Capture the cell that displays the provided text and extract its [X, Y] central coordinate. 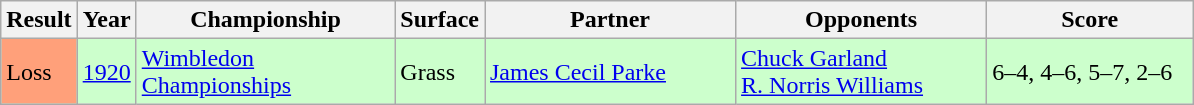
6–4, 4–6, 5–7, 2–6 [1090, 72]
Grass [440, 72]
Opponents [862, 20]
Year [106, 20]
Wimbledon Championships [266, 72]
1920 [106, 72]
Loss [39, 72]
Score [1090, 20]
James Cecil Parke [610, 72]
Championship [266, 20]
Partner [610, 20]
Surface [440, 20]
Result [39, 20]
Chuck Garland R. Norris Williams [862, 72]
